Detect which cell encompasses the target text, then output its (X, Y) center coordinate. 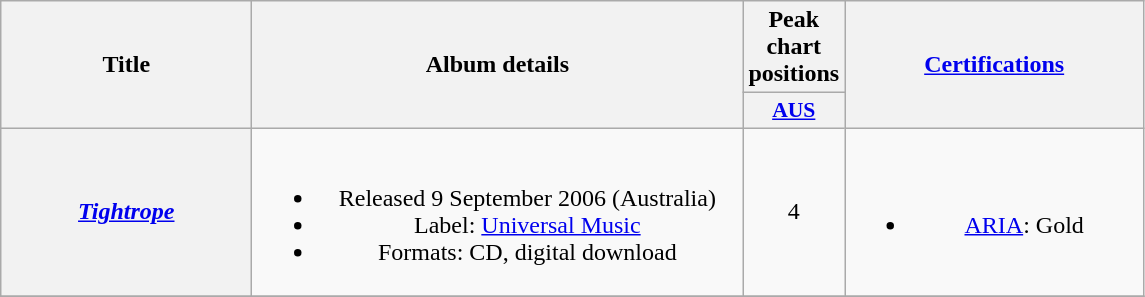
Title (126, 65)
ARIA: Gold (994, 212)
Released 9 September 2006 (Australia)Label: Universal MusicFormats: CD, digital download (498, 212)
Peak chart positions (794, 47)
Tightrope (126, 212)
AUS (794, 111)
4 (794, 212)
Certifications (994, 65)
Album details (498, 65)
